Return the [x, y] coordinate for the center point of the cell that contains the specified text.  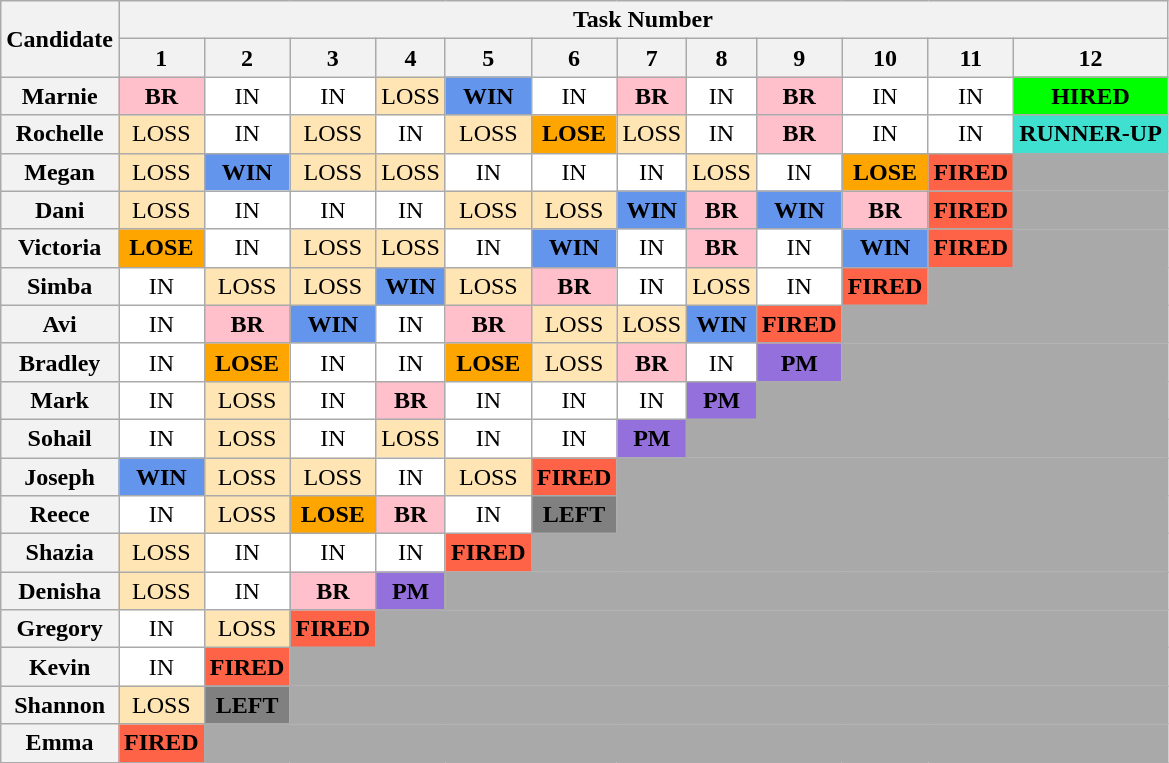
5 [488, 58]
Bradley [60, 362]
12 [1091, 58]
1 [161, 58]
6 [574, 58]
Simba [60, 286]
2 [247, 58]
Shannon [60, 705]
Rochelle [60, 134]
4 [411, 58]
Dani [60, 210]
Emma [60, 743]
11 [971, 58]
Sohail [60, 438]
HIRED [1091, 96]
3 [333, 58]
Megan [60, 172]
7 [652, 58]
Mark [60, 400]
RUNNER-UP [1091, 134]
Kevin [60, 667]
Victoria [60, 248]
Task Number [642, 20]
Marnie [60, 96]
10 [885, 58]
Shazia [60, 553]
9 [799, 58]
8 [722, 58]
Reece [60, 515]
Denisha [60, 591]
Avi [60, 324]
Candidate [60, 39]
Joseph [60, 477]
Gregory [60, 629]
